From the cell containing the given text, extract its center point as (X, Y) coordinate. 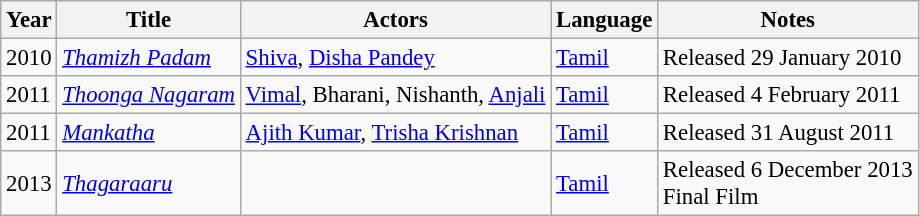
Ajith Kumar, Trisha Krishnan (395, 133)
Language (604, 20)
Released 4 February 2011 (788, 95)
Thamizh Padam (148, 58)
Notes (788, 20)
Thagaraaru (148, 184)
Released 31 August 2011 (788, 133)
Shiva, Disha Pandey (395, 58)
Year (29, 20)
Mankatha (148, 133)
Released 29 January 2010 (788, 58)
Thoonga Nagaram (148, 95)
2013 (29, 184)
Vimal, Bharani, Nishanth, Anjali (395, 95)
Actors (395, 20)
Title (148, 20)
2010 (29, 58)
Released 6 December 2013 Final Film (788, 184)
